Locate the cell with the specified text and output its [x, y] center coordinate. 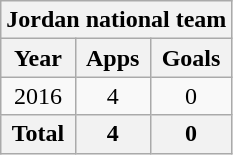
Jordan national team [116, 20]
Year [38, 58]
Total [38, 134]
Goals [191, 58]
Apps [112, 58]
2016 [38, 96]
